Locate the cell with the specified text and output its (X, Y) center coordinate. 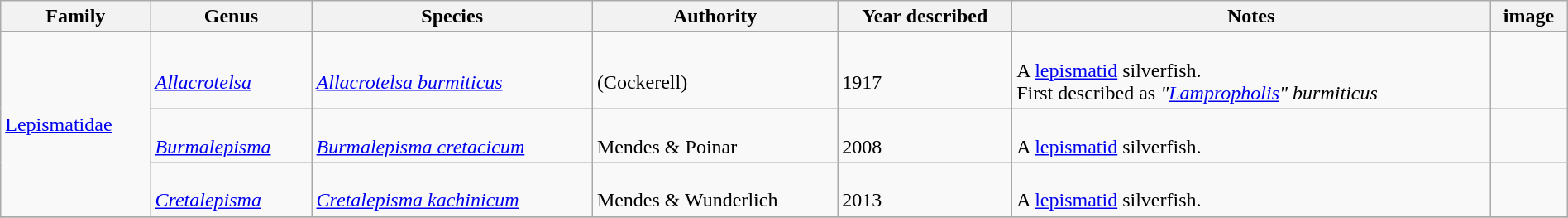
Year described (925, 17)
Genus (232, 17)
2013 (925, 189)
Lepismatidae (76, 124)
(Cockerell) (715, 70)
A lepismatid silverfish. First described as "Lampropholis" burmiticus (1251, 70)
image (1529, 17)
Allacrotelsa (232, 70)
Mendes & Poinar (715, 136)
Cretalepisma (232, 189)
2008 (925, 136)
Burmalepisma cretacicum (452, 136)
Cretalepisma kachinicum (452, 189)
Mendes & Wunderlich (715, 189)
Burmalepisma (232, 136)
1917 (925, 70)
Species (452, 17)
Authority (715, 17)
Allacrotelsa burmiticus (452, 70)
Family (76, 17)
Notes (1251, 17)
